Return [X, Y] of the center of cell containing provided text 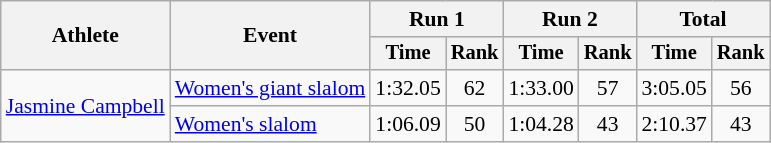
2:10.37 [674, 124]
Athlete [86, 36]
56 [741, 88]
Total [702, 19]
1:33.00 [540, 88]
57 [608, 88]
Run 1 [436, 19]
Run 2 [570, 19]
3:05.05 [674, 88]
1:06.09 [408, 124]
Jasmine Campbell [86, 106]
50 [475, 124]
1:04.28 [540, 124]
Women's giant slalom [270, 88]
62 [475, 88]
Women's slalom [270, 124]
Event [270, 36]
1:32.05 [408, 88]
